Provide the [x, y] coordinate of the cell's center where the given text is located.  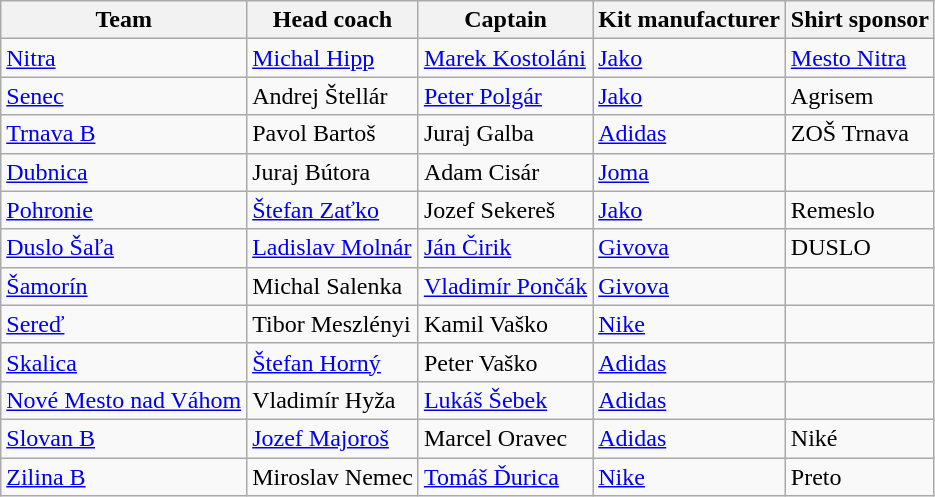
Ján Čirik [505, 248]
Miroslav Nemec [333, 477]
Nové Mesto nad Váhom [124, 400]
Marek Kostoláni [505, 58]
Captain [505, 20]
Marcel Oravec [505, 438]
Šamorín [124, 286]
Andrej Štellár [333, 96]
Zilina B [124, 477]
Pavol Bartoš [333, 134]
Vladimír Hyža [333, 400]
Joma [690, 172]
Štefan Zaťko [333, 210]
Niké [860, 438]
Kit manufacturer [690, 20]
Sereď [124, 324]
Juraj Bútora [333, 172]
Kamil Vaško [505, 324]
Agrisem [860, 96]
Jozef Majoroš [333, 438]
Dubnica [124, 172]
Slovan B [124, 438]
Senec [124, 96]
Michal Hipp [333, 58]
Mesto Nitra [860, 58]
DUSLO [860, 248]
Tomáš Ďurica [505, 477]
Lukáš Šebek [505, 400]
Ladislav Molnár [333, 248]
Nitra [124, 58]
Peter Polgár [505, 96]
Shirt sponsor [860, 20]
Trnava B [124, 134]
Pohronie [124, 210]
ZOŠ Trnava [860, 134]
Štefan Horný [333, 362]
Remeslo [860, 210]
Head coach [333, 20]
Michal Salenka [333, 286]
Adam Cisár [505, 172]
Team [124, 20]
Juraj Galba [505, 134]
Duslo Šaľa [124, 248]
Peter Vaško [505, 362]
Skalica [124, 362]
Vladimír Pončák [505, 286]
Tibor Meszlényi [333, 324]
Jozef Sekereš [505, 210]
Preto [860, 477]
